Scan for the cell matching the given text and deliver its [x, y] coordinate at center. 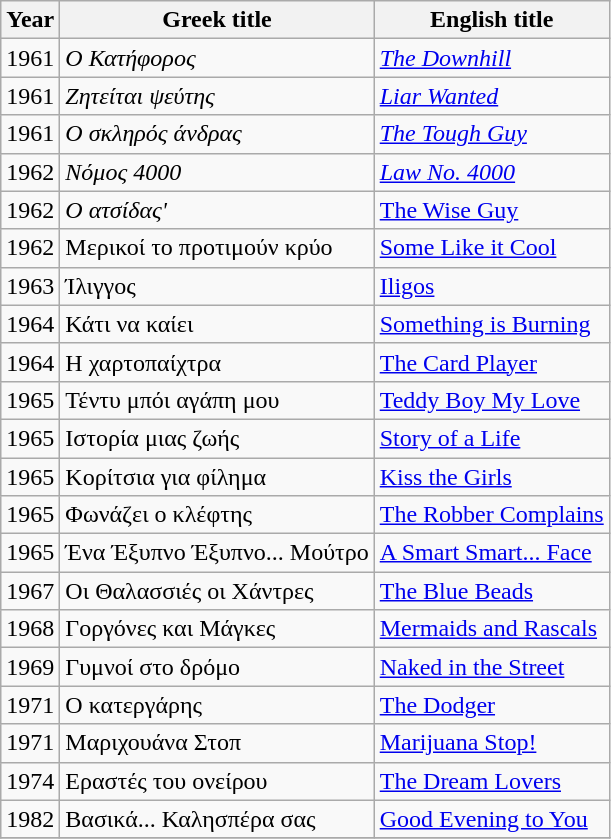
Something is Burning [492, 324]
1967 [30, 591]
The Card Player [492, 362]
Naked in the Street [492, 667]
Iligos [492, 286]
The Tough Guy [492, 134]
The Dodger [492, 705]
Teddy Boy My Love [492, 400]
Some Like it Cool [492, 248]
Γοργόνες και Μάγκες [217, 629]
Ένα Έξυπνο Έξυπνο... Μούτρο [217, 553]
The Blue Beads [492, 591]
Γυμνοί στο δρόμο [217, 667]
1969 [30, 667]
Good Evening to You [492, 819]
Ζητείται ψεύτης [217, 96]
Mermaids and Rascals [492, 629]
Story of a Life [492, 438]
Liar Wanted [492, 96]
Βασικά... Καλησπέρα σας [217, 819]
The Downhill [492, 58]
1974 [30, 781]
Ο σκληρός άνδρας [217, 134]
Μαριχουάνα Στοπ [217, 743]
1982 [30, 819]
English title [492, 20]
Η χαρτοπαίχτρα [217, 362]
Year [30, 20]
Marijuana Stop! [492, 743]
Ιστορία μιας ζωής [217, 438]
Kiss the Girls [492, 477]
Φωνάζει ο κλέφτης [217, 515]
1968 [30, 629]
Κορίτσια για φίλημα [217, 477]
Οι Θαλασσιές οι Χάντρες [217, 591]
Ίλιγγος [217, 286]
1963 [30, 286]
A Smart Smart... Face [492, 553]
Ο ατσίδας' [217, 210]
Ο Κατήφορος [217, 58]
Τέντυ μπόι αγάπη μου [217, 400]
Μερικοί το προτιμούν κρύο [217, 248]
The Dream Lovers [492, 781]
The Robber Complains [492, 515]
The Wise Guy [492, 210]
Law No. 4000 [492, 172]
Εραστές του ονείρου [217, 781]
Ο κατεργάρης [217, 705]
Greek title [217, 20]
Κάτι να καίει [217, 324]
Νόμος 4000 [217, 172]
